Locate the cell with the specified text and output its (x, y) center coordinate. 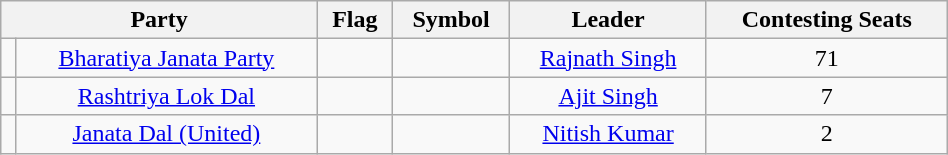
Janata Dal (United) (166, 134)
Rajnath Singh (608, 58)
Leader (608, 20)
Contesting Seats (826, 20)
Flag (354, 20)
Rashtriya Lok Dal (166, 96)
Nitish Kumar (608, 134)
Bharatiya Janata Party (166, 58)
Symbol (451, 20)
2 (826, 134)
71 (826, 58)
Ajit Singh (608, 96)
Party (160, 20)
7 (826, 96)
